Return the (X, Y) coordinate for the center point of the cell that contains the specified text.  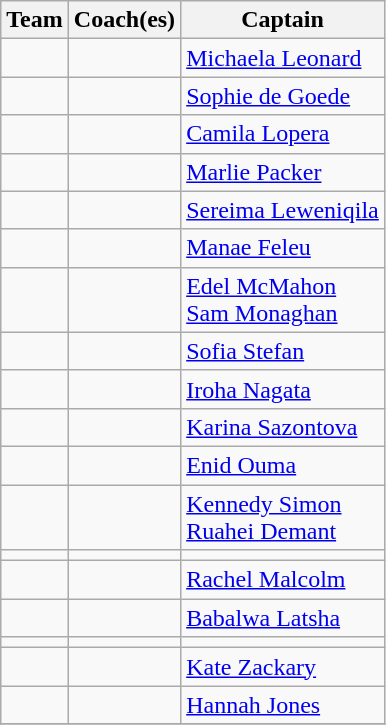
Babalwa Latsha (283, 618)
Sereima Leweniqila (283, 210)
Iroha Nagata (283, 389)
Manae Feleu (283, 248)
Kate Zackary (283, 667)
Team (35, 20)
Captain (283, 20)
Coach(es) (124, 20)
Michaela Leonard (283, 58)
Kennedy SimonRuahei Demant (283, 516)
Enid Ouma (283, 465)
Edel McMahon Sam Monaghan (283, 300)
Sophie de Goede (283, 96)
Rachel Malcolm (283, 580)
Hannah Jones (283, 705)
Sofia Stefan (283, 351)
Karina Sazontova (283, 427)
Camila Lopera (283, 134)
Marlie Packer (283, 172)
